Scan for the cell matching the given text and deliver its [X, Y] coordinate at center. 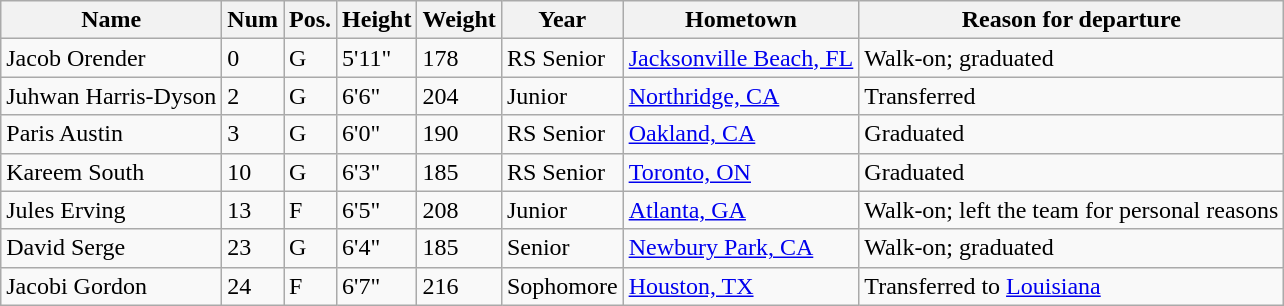
David Serge [112, 248]
6'6" [377, 96]
23 [253, 248]
Sophomore [562, 286]
6'0" [377, 134]
Senior [562, 248]
Toronto, ON [741, 172]
Kareem South [112, 172]
190 [459, 134]
208 [459, 210]
Transferred [1072, 96]
Name [112, 20]
Pos. [310, 20]
Reason for departure [1072, 20]
204 [459, 96]
10 [253, 172]
6'3" [377, 172]
6'7" [377, 286]
Num [253, 20]
Houston, TX [741, 286]
3 [253, 134]
6'5" [377, 210]
178 [459, 58]
13 [253, 210]
Jules Erving [112, 210]
Height [377, 20]
5'11" [377, 58]
6'4" [377, 248]
Jacobi Gordon [112, 286]
Weight [459, 20]
0 [253, 58]
Atlanta, GA [741, 210]
Walk-on; left the team for personal reasons [1072, 210]
Paris Austin [112, 134]
Hometown [741, 20]
Oakland, CA [741, 134]
Jacob Orender [112, 58]
2 [253, 96]
Newbury Park, CA [741, 248]
Year [562, 20]
Juhwan Harris-Dyson [112, 96]
Transferred to Louisiana [1072, 286]
24 [253, 286]
Northridge, CA [741, 96]
216 [459, 286]
Jacksonville Beach, FL [741, 58]
